Search for the cell housing the specified text and yield its (x, y) center coordinate. 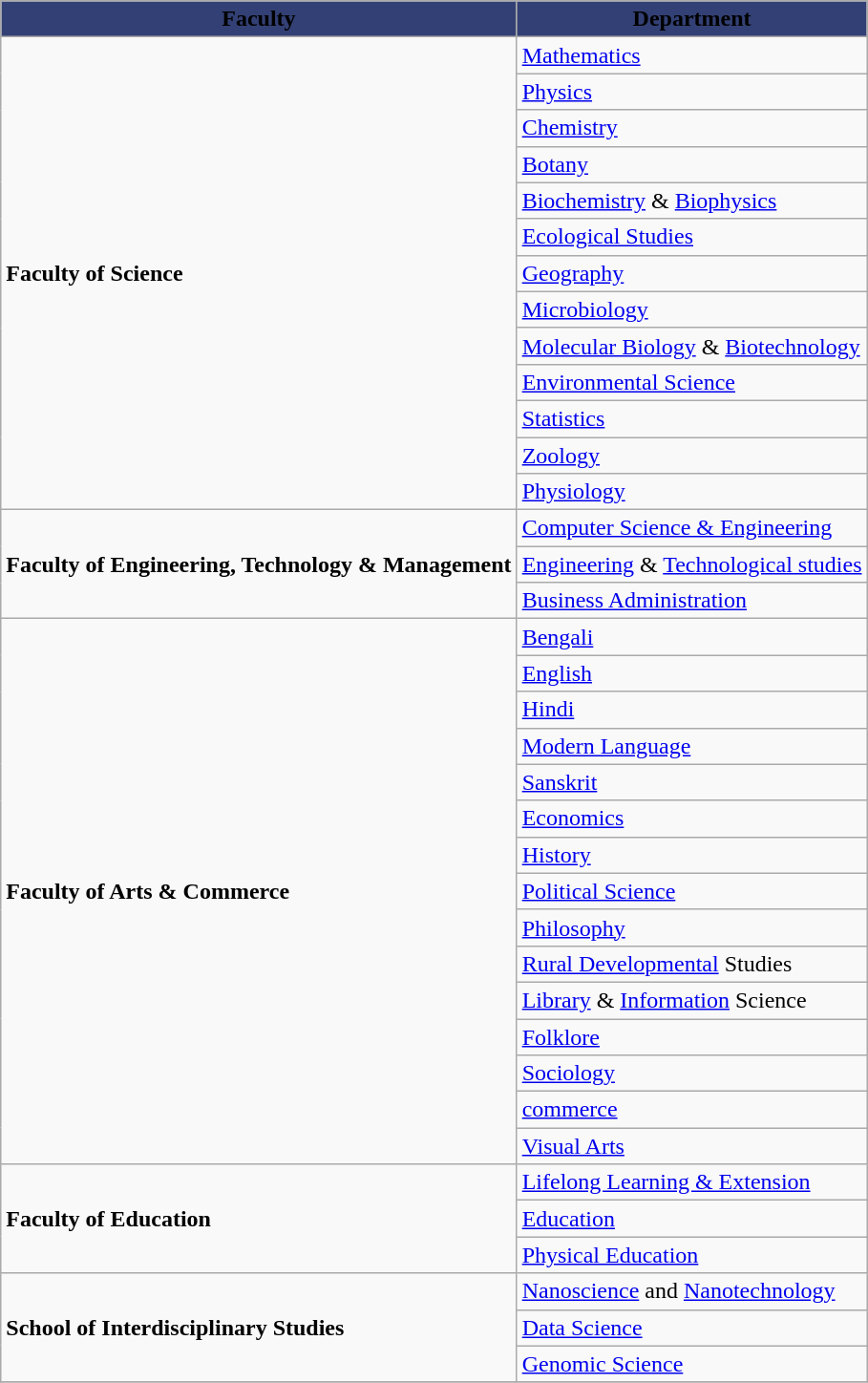
Zoology (691, 456)
Folklore (691, 1036)
Faculty of Arts & Commerce (259, 892)
Physiology (691, 492)
Library & Information Science (691, 1000)
Physics (691, 92)
Lifelong Learning & Extension (691, 1182)
Statistics (691, 418)
Ecological Studies (691, 237)
Physical Education (691, 1255)
History (691, 855)
commerce (691, 1110)
Engineering & Technological studies (691, 564)
Education (691, 1219)
Philosophy (691, 927)
Faculty (259, 19)
Economics (691, 819)
Visual Arts (691, 1146)
Microbiology (691, 309)
Mathematics (691, 55)
English (691, 673)
Data Science (691, 1328)
Department (691, 19)
Nanoscience and Nanotechnology (691, 1291)
Hindi (691, 710)
Bengali (691, 637)
Biochemistry & Biophysics (691, 201)
Computer Science & Engineering (691, 528)
Chemistry (691, 128)
Molecular Biology & Biotechnology (691, 346)
Faculty of Education (259, 1219)
Geography (691, 273)
Sociology (691, 1074)
Business Administration (691, 601)
Sanskrit (691, 782)
Faculty of Engineering, Technology & Management (259, 564)
Modern Language (691, 746)
Political Science (691, 891)
Genomic Science (691, 1364)
Faculty of Science (259, 273)
Rural Developmental Studies (691, 964)
Botany (691, 164)
School of Interdisciplinary Studies (259, 1328)
Environmental Science (691, 382)
